Provide the [X, Y] coordinate of the cell's center where the given text is located.  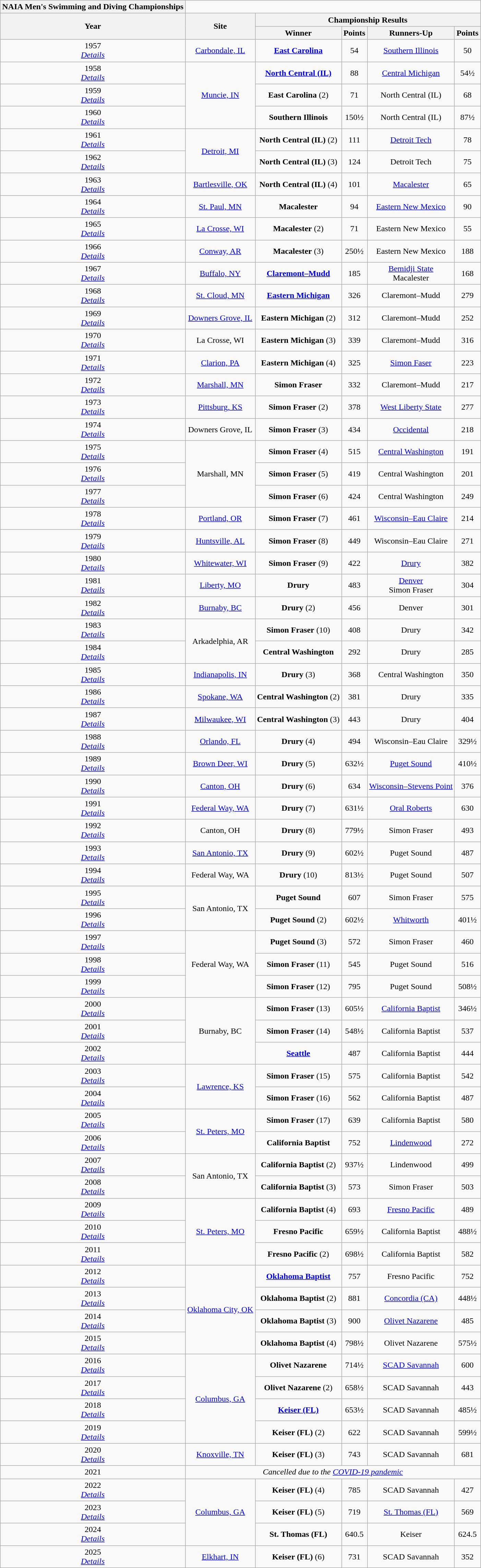
218 [468, 430]
326 [354, 296]
1959 Details [93, 95]
California Baptist (3) [298, 1187]
444 [468, 1054]
Simon Fraser (9) [298, 563]
185 [354, 273]
537 [468, 1031]
Keiser (FL) (6) [298, 1556]
1978 Details [93, 519]
599½ [468, 1432]
658½ [354, 1388]
Knoxville, TN [220, 1454]
461 [354, 519]
2024 Details [93, 1534]
249 [468, 496]
Drury (5) [298, 764]
2002 Details [93, 1054]
419 [354, 474]
Buffalo, NY [220, 273]
North Central (IL) (4) [298, 184]
1962 Details [93, 162]
Keiser (FL) [298, 1410]
2004 Details [93, 1098]
68 [468, 95]
1981 Details [93, 585]
499 [468, 1165]
1990 Details [93, 786]
Olivet Nazarene (2) [298, 1388]
1994 Details [93, 875]
Central Michigan [411, 73]
West Liberty State [411, 407]
Central Washington (3) [298, 719]
325 [354, 362]
653½ [354, 1410]
Keiser (FL) (3) [298, 1454]
Indianapolis, IN [220, 675]
Winner [298, 33]
Drury (6) [298, 786]
640.5 [354, 1534]
631½ [354, 808]
Simon Fraser (11) [298, 964]
279 [468, 296]
376 [468, 786]
1975 Details [93, 451]
Simon Fraser (13) [298, 1009]
201 [468, 474]
Elkhart, IN [220, 1556]
54 [354, 51]
California Baptist (4) [298, 1209]
607 [354, 897]
Site [220, 26]
316 [468, 340]
1974 Details [93, 430]
2006 Details [93, 1143]
795 [354, 986]
382 [468, 563]
Drury (8) [298, 830]
503 [468, 1187]
352 [468, 1556]
St. Cloud, MN [220, 296]
Spokane, WA [220, 697]
1991 Details [93, 808]
214 [468, 519]
Simon Fraser (6) [298, 496]
Year [93, 26]
698½ [354, 1254]
813½ [354, 875]
111 [354, 140]
1971 Details [93, 362]
1993 Details [93, 853]
Macalester (2) [298, 229]
693 [354, 1209]
427 [468, 1490]
508½ [468, 986]
714½ [354, 1365]
573 [354, 1187]
424 [354, 496]
2016 Details [93, 1365]
Simon Fraser (10) [298, 630]
Conway, AR [220, 251]
1985 Details [93, 675]
Denver [411, 608]
Drury (4) [298, 741]
Clarion, PA [220, 362]
1970 Details [93, 340]
332 [354, 385]
515 [354, 451]
548½ [354, 1031]
188 [468, 251]
Simon Fraser (16) [298, 1098]
Simon Fraser (14) [298, 1031]
779½ [354, 830]
East Carolina (2) [298, 95]
65 [468, 184]
DenverSimon Fraser [411, 585]
580 [468, 1120]
1965 Details [93, 229]
277 [468, 407]
634 [354, 786]
Simon Fraser (12) [298, 986]
2000 Details [93, 1009]
Simon Fraser (3) [298, 430]
1980 Details [93, 563]
223 [468, 362]
Oklahoma Baptist (2) [298, 1298]
Oral Roberts [411, 808]
Arkadelphia, AR [220, 641]
Puget Sound (3) [298, 942]
Seattle [298, 1054]
87½ [468, 117]
410½ [468, 764]
Oklahoma Baptist (4) [298, 1343]
Detroit, MI [220, 151]
Keiser [411, 1534]
2011 Details [93, 1254]
408 [354, 630]
Lawrence, KS [220, 1087]
2020 Details [93, 1454]
Simon Fraser (7) [298, 519]
Keiser (FL) (2) [298, 1432]
Drury (7) [298, 808]
Bartlesville, OK [220, 184]
1995 Details [93, 897]
368 [354, 675]
731 [354, 1556]
2001 Details [93, 1031]
1982 Details [93, 608]
292 [354, 652]
94 [354, 206]
Drury (10) [298, 875]
285 [468, 652]
434 [354, 430]
404 [468, 719]
2005 Details [93, 1120]
639 [354, 1120]
Simon Fraser (2) [298, 407]
1998 Details [93, 964]
50 [468, 51]
Occidental [411, 430]
1984 Details [93, 652]
335 [468, 697]
Simon Fraser (8) [298, 540]
312 [354, 318]
1997 Details [93, 942]
545 [354, 964]
494 [354, 741]
448½ [468, 1298]
342 [468, 630]
2015 Details [93, 1343]
516 [468, 964]
2023 Details [93, 1512]
582 [468, 1254]
1987 Details [93, 719]
1989 Details [93, 764]
Drury (9) [298, 853]
Milwaukee, WI [220, 719]
55 [468, 229]
719 [354, 1512]
2021 [93, 1472]
301 [468, 608]
483 [354, 585]
252 [468, 318]
1958 Details [93, 73]
Puget Sound (2) [298, 919]
2009 Details [93, 1209]
Eastern Michigan (2) [298, 318]
88 [354, 73]
1963 Details [93, 184]
600 [468, 1365]
1957 Details [93, 51]
2003 Details [93, 1075]
460 [468, 942]
Huntsville, AL [220, 540]
2010 Details [93, 1232]
Simon Faser [411, 362]
381 [354, 697]
798½ [354, 1343]
NAIA Men's Swimming and Diving Championships [93, 7]
2014 Details [93, 1321]
785 [354, 1490]
757 [354, 1276]
271 [468, 540]
Championship Results [368, 20]
937½ [354, 1165]
575½ [468, 1343]
1966 Details [93, 251]
Simon Fraser (15) [298, 1075]
1973 Details [93, 407]
Concordia (CA) [411, 1298]
1972 Details [93, 385]
632½ [354, 764]
Carbondale, IL [220, 51]
624.5 [468, 1534]
Pittsburg, KS [220, 407]
485 [468, 1321]
101 [354, 184]
Macalester (3) [298, 251]
Eastern Michigan [298, 296]
90 [468, 206]
630 [468, 808]
Whitewater, WI [220, 563]
2012 Details [93, 1276]
75 [468, 162]
2007 Details [93, 1165]
1961 Details [93, 140]
562 [354, 1098]
350 [468, 675]
2017 Details [93, 1388]
124 [354, 162]
St. Paul, MN [220, 206]
Whitworth [411, 919]
569 [468, 1512]
485½ [468, 1410]
North Central (IL) (2) [298, 140]
Oklahoma Baptist (3) [298, 1321]
1976 Details [93, 474]
2008 Details [93, 1187]
Cancelled due to the COVID-19 pandemic [333, 1472]
456 [354, 608]
Oklahoma Baptist [298, 1276]
1960 Details [93, 117]
217 [468, 385]
572 [354, 942]
1968 Details [93, 296]
1979 Details [93, 540]
Keiser (FL) (4) [298, 1490]
Brown Deer, WI [220, 764]
493 [468, 830]
Simon Fraser (4) [298, 451]
Bemidji StateMacalester [411, 273]
346½ [468, 1009]
900 [354, 1321]
1986 Details [93, 697]
378 [354, 407]
78 [468, 140]
1988 Details [93, 741]
1967 Details [93, 273]
1999 Details [93, 986]
Portland, OR [220, 519]
1992 Details [93, 830]
681 [468, 1454]
Muncie, IN [220, 95]
Fresno Pacific (2) [298, 1254]
1964 Details [93, 206]
54½ [468, 73]
2018 Details [93, 1410]
1983 Details [93, 630]
1996 Details [93, 919]
743 [354, 1454]
150½ [354, 117]
2022 Details [93, 1490]
881 [354, 1298]
2019 Details [93, 1432]
California Baptist (2) [298, 1165]
449 [354, 540]
Drury (2) [298, 608]
Drury (3) [298, 675]
168 [468, 273]
272 [468, 1143]
622 [354, 1432]
422 [354, 563]
Eastern Michigan (4) [298, 362]
329½ [468, 741]
East Carolina [298, 51]
2025 Details [93, 1556]
Simon Fraser (17) [298, 1120]
Runners-Up [411, 33]
Oklahoma City, OK [220, 1309]
2013 Details [93, 1298]
Liberty, MO [220, 585]
250½ [354, 251]
Keiser (FL) (5) [298, 1512]
489 [468, 1209]
Central Washington (2) [298, 697]
659½ [354, 1232]
401½ [468, 919]
191 [468, 451]
339 [354, 340]
1969 Details [93, 318]
304 [468, 585]
Eastern Michigan (3) [298, 340]
North Central (IL) (3) [298, 162]
507 [468, 875]
1977 Details [93, 496]
Simon Fraser (5) [298, 474]
Wisconsin–Stevens Point [411, 786]
605½ [354, 1009]
488½ [468, 1232]
542 [468, 1075]
Orlando, FL [220, 741]
